Capture the cell that displays the provided text and extract its [X, Y] central coordinate. 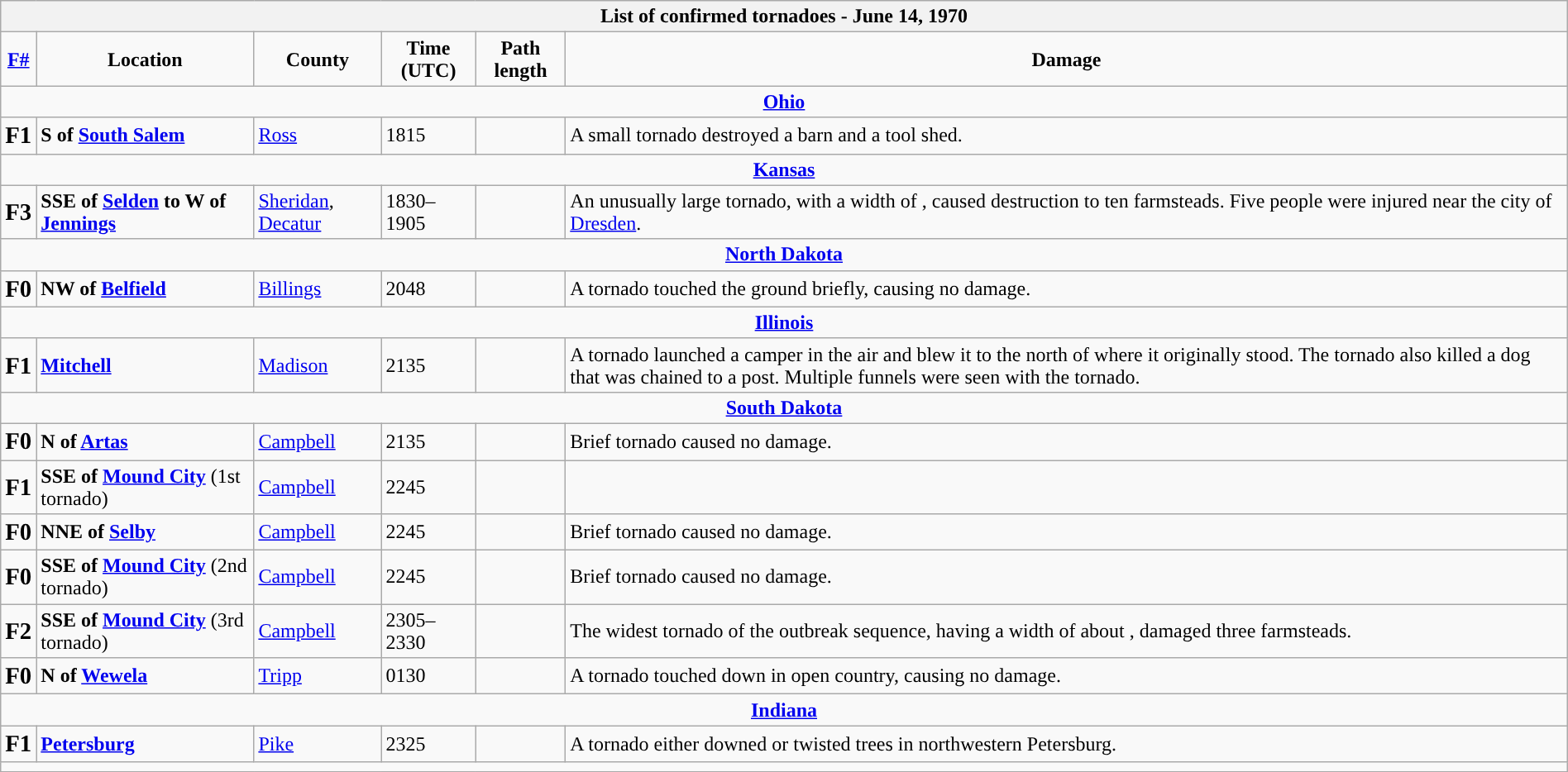
Path length [521, 60]
Damage [1067, 60]
SSE of Mound City (2nd tornado) [146, 577]
NW of Belfield [146, 288]
0130 [428, 676]
Petersburg [146, 744]
List of confirmed tornadoes - June 14, 1970 [784, 17]
Ross [318, 136]
1830–1905 [428, 212]
Time (UTC) [428, 60]
SSE of Selden to W of Jennings [146, 212]
Mitchell [146, 365]
SSE of Mound City (1st tornado) [146, 486]
Pike [318, 744]
North Dakota [784, 255]
NNE of Selby [146, 532]
F# [18, 60]
Sheridan, Decatur [318, 212]
Illinois [784, 322]
Ohio [784, 102]
A tornado touched the ground briefly, causing no damage. [1067, 288]
Location [146, 60]
Tripp [318, 676]
1815 [428, 136]
Billings [318, 288]
N of Artas [146, 441]
Madison [318, 365]
F2 [18, 631]
2325 [428, 744]
S of South Salem [146, 136]
2048 [428, 288]
A tornado either downed or twisted trees in northwestern Petersburg. [1067, 744]
A small tornado destroyed a barn and a tool shed. [1067, 136]
Indiana [784, 710]
Kansas [784, 169]
An unusually large tornado, with a width of , caused destruction to ten farmsteads. Five people were injured near the city of Dresden. [1067, 212]
South Dakota [784, 407]
2305–2330 [428, 631]
N of Wewela [146, 676]
County [318, 60]
SSE of Mound City (3rd tornado) [146, 631]
A tornado touched down in open country, causing no damage. [1067, 676]
The widest tornado of the outbreak sequence, having a width of about , damaged three farmsteads. [1067, 631]
F3 [18, 212]
